Capture the cell that displays the provided text and extract its (X, Y) central coordinate. 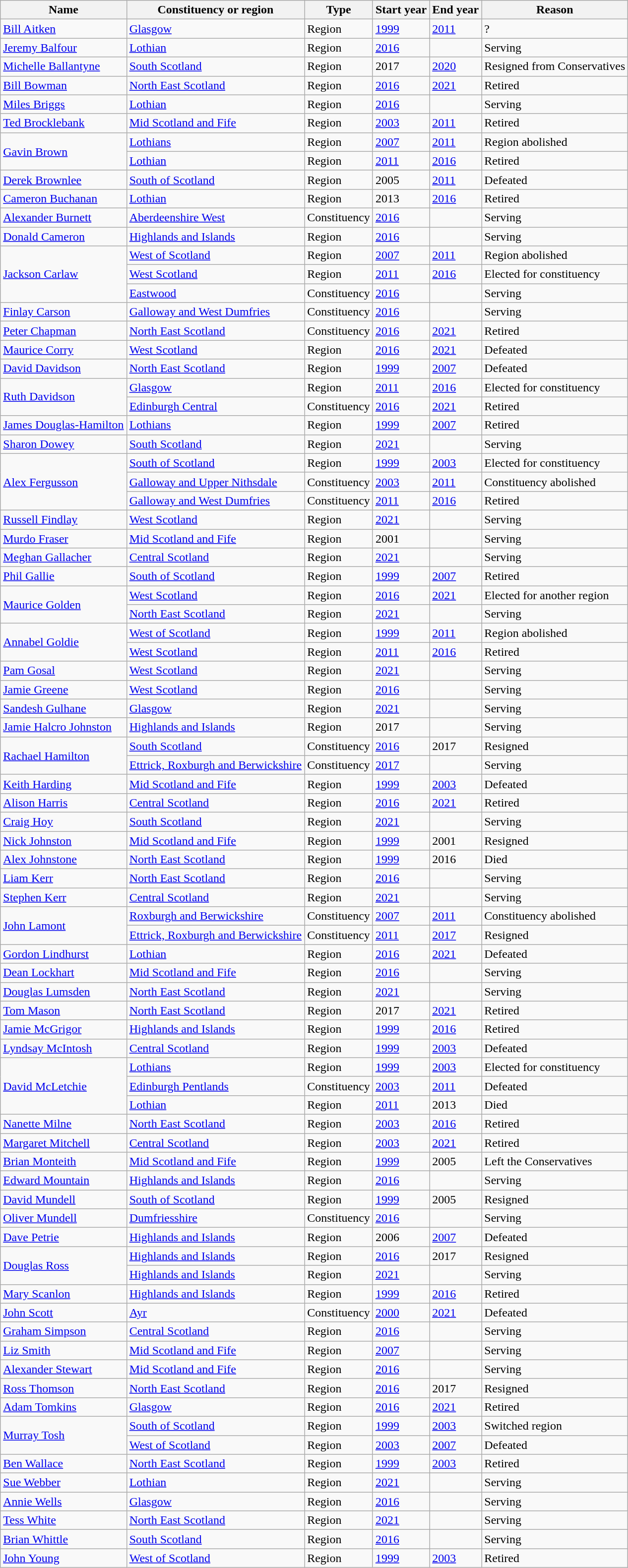
Brian Whittle (63, 1539)
David Davidson (63, 369)
John Lamont (63, 926)
Roxburgh and Berwickshire (215, 916)
Eastwood (215, 293)
Dean Lockhart (63, 973)
Ayr (215, 1313)
Bill Aitken (63, 29)
Annie Wells (63, 1502)
Dumfriesshire (215, 1218)
Bill Bowman (63, 85)
Phil Gallie (63, 576)
Tom Mason (63, 1010)
Annabel Goldie (63, 642)
Gavin Brown (63, 151)
Maurice Corry (63, 350)
Margaret Mitchell (63, 1142)
Tess White (63, 1520)
Ruth Davidson (63, 397)
2000 (401, 1313)
Russell Findlay (63, 519)
Maurice Golden (63, 605)
Adam Tomkins (63, 1407)
Murray Tosh (63, 1435)
Name (63, 10)
Mary Scanlon (63, 1294)
Sharon Dowey (63, 444)
Keith Harding (63, 784)
Brian Monteith (63, 1162)
John Young (63, 1558)
Alexander Burnett (63, 217)
Cameron Buchanan (63, 198)
Jeremy Balfour (63, 48)
Dave Petrie (63, 1237)
Sue Webber (63, 1483)
Jackson Carlaw (63, 274)
John Scott (63, 1313)
Donald Cameron (63, 237)
Stephen Kerr (63, 897)
Edinburgh Pentlands (215, 1086)
Liz Smith (63, 1350)
2006 (401, 1237)
Left the Conservatives (555, 1162)
Start year (401, 10)
Alex Johnstone (63, 860)
Alexander Stewart (63, 1369)
2020 (455, 66)
Miles Briggs (63, 104)
Switched region (555, 1426)
Alison Harris (63, 803)
Constituency or region (215, 10)
Reason (555, 10)
Craig Hoy (63, 821)
Type (339, 10)
Gordon Lindhurst (63, 954)
Edward Mountain (63, 1181)
Finlay Carson (63, 312)
Nanette Milne (63, 1124)
Edinburgh Central (215, 406)
Douglas Ross (63, 1265)
Rachael Hamilton (63, 755)
Murdo Fraser (63, 538)
Alex Fergusson (63, 482)
James Douglas-Hamilton (63, 425)
Jamie McGrigor (63, 1029)
David McLetchie (63, 1086)
Ben Wallace (63, 1464)
Elected for another region (555, 595)
Galloway and Upper Nithsdale (215, 482)
Nick Johnston (63, 841)
Sandesh Gulhane (63, 708)
End year (455, 10)
Aberdeenshire West (215, 217)
Ross Thomson (63, 1388)
Douglas Lumsden (63, 992)
Meghan Gallacher (63, 558)
Lyndsay McIntosh (63, 1048)
Derek Brownlee (63, 180)
Liam Kerr (63, 878)
? (555, 29)
Michelle Ballantyne (63, 66)
Pam Gosal (63, 671)
Jamie Greene (63, 690)
Oliver Mundell (63, 1218)
Graham Simpson (63, 1331)
Resigned from Conservatives (555, 66)
Peter Chapman (63, 331)
Ted Brocklebank (63, 123)
David Mundell (63, 1199)
Jamie Halcro Johnston (63, 727)
